Search for the cell housing the specified text and yield its [X, Y] center coordinate. 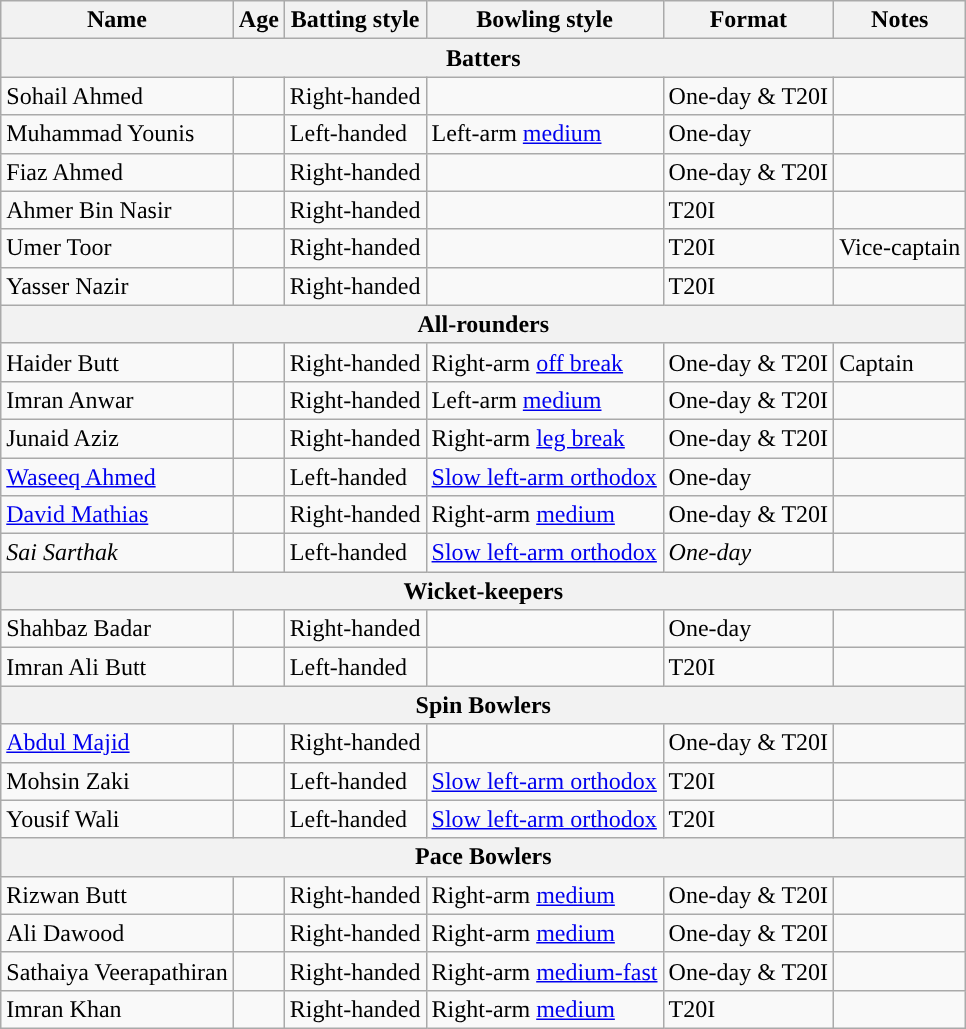
Junaid Aziz [118, 438]
Format [748, 20]
Mohsin Zaki [118, 781]
Imran Khan [118, 1009]
Abdul Majid [118, 743]
Yousif Wali [118, 819]
Captain [900, 362]
Imran Ali Butt [118, 667]
Shahbaz Badar [118, 629]
Fiaz Ahmed [118, 172]
Sohail Ahmed [118, 96]
Yasser Nazir [118, 286]
Right-arm leg break [544, 438]
Muhammad Younis [118, 134]
Rizwan Butt [118, 895]
Ali Dawood [118, 933]
Haider Butt [118, 362]
David Mathias [118, 515]
Batters [484, 58]
Right-arm medium-fast [544, 971]
Sathaiya Veerapathiran [118, 971]
Waseeq Ahmed [118, 477]
Pace Bowlers [484, 857]
Notes [900, 20]
Sai Sarthak [118, 553]
Vice-captain [900, 248]
Imran Anwar [118, 400]
Right-arm off break [544, 362]
Bowling style [544, 20]
Batting style [355, 20]
Umer Toor [118, 248]
Name [118, 20]
Wicket-keepers [484, 591]
Age [258, 20]
Ahmer Bin Nasir [118, 210]
All-rounders [484, 324]
Spin Bowlers [484, 705]
